Find where the given text appears and provide that cell's center as [x, y] coordinate. 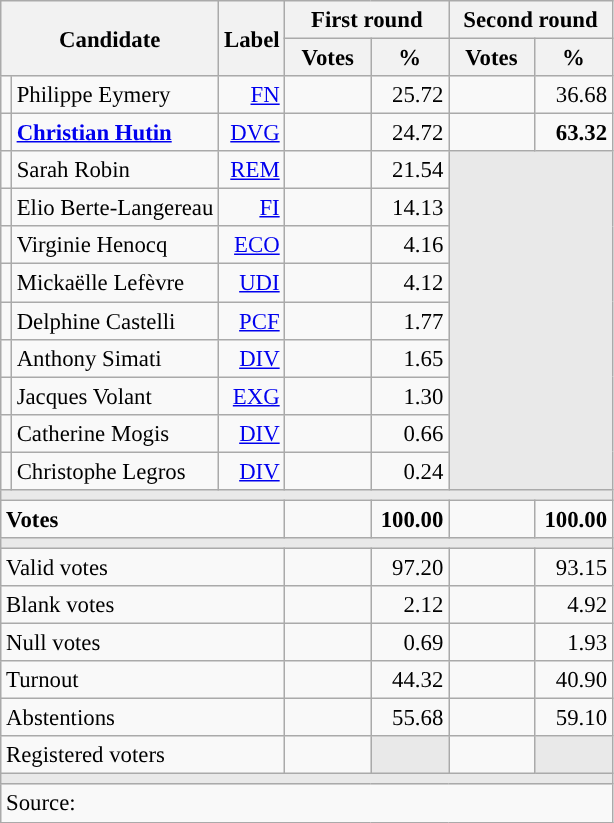
REM [252, 170]
Catherine Mogis [114, 433]
4.16 [410, 245]
Null votes [143, 643]
93.15 [573, 567]
Source: [307, 804]
59.10 [573, 718]
36.68 [573, 95]
FN [252, 95]
ECO [252, 245]
First round [367, 20]
40.90 [573, 680]
Second round [531, 20]
Label [252, 38]
Abstentions [143, 718]
0.24 [410, 471]
4.92 [573, 605]
44.32 [410, 680]
Virginie Henocq [114, 245]
Registered voters [143, 755]
1.93 [573, 643]
1.65 [410, 358]
Anthony Simati [114, 358]
Christian Hutin [114, 133]
UDI [252, 283]
DVG [252, 133]
25.72 [410, 95]
55.68 [410, 718]
Candidate [110, 38]
Elio Berte-Langereau [114, 208]
14.13 [410, 208]
1.77 [410, 321]
24.72 [410, 133]
4.12 [410, 283]
Sarah Robin [114, 170]
21.54 [410, 170]
Philippe Eymery [114, 95]
Blank votes [143, 605]
2.12 [410, 605]
0.69 [410, 643]
Delphine Castelli [114, 321]
PCF [252, 321]
FI [252, 208]
97.20 [410, 567]
0.66 [410, 433]
Valid votes [143, 567]
Jacques Volant [114, 396]
1.30 [410, 396]
Mickaëlle Lefèvre [114, 283]
63.32 [573, 133]
Christophe Legros [114, 471]
EXG [252, 396]
Turnout [143, 680]
